Capture the cell that displays the provided text and extract its (x, y) central coordinate. 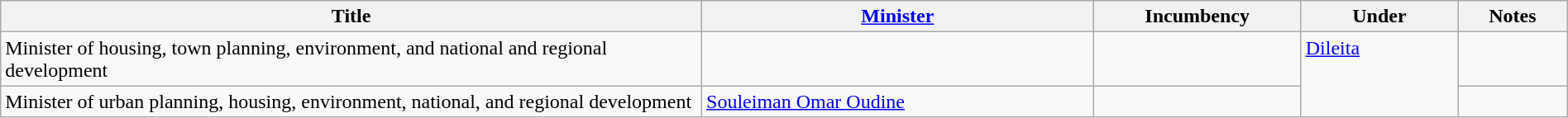
Title (351, 17)
Under (1379, 17)
Dileita (1379, 74)
Souleiman Omar Oudine (898, 101)
Notes (1513, 17)
Incumbency (1198, 17)
Minister of urban planning, housing, environment, national, and regional development (351, 101)
Minister (898, 17)
Minister of housing, town planning, environment, and national and regional development (351, 59)
